Locate the cell with the specified text and output its [x, y] center coordinate. 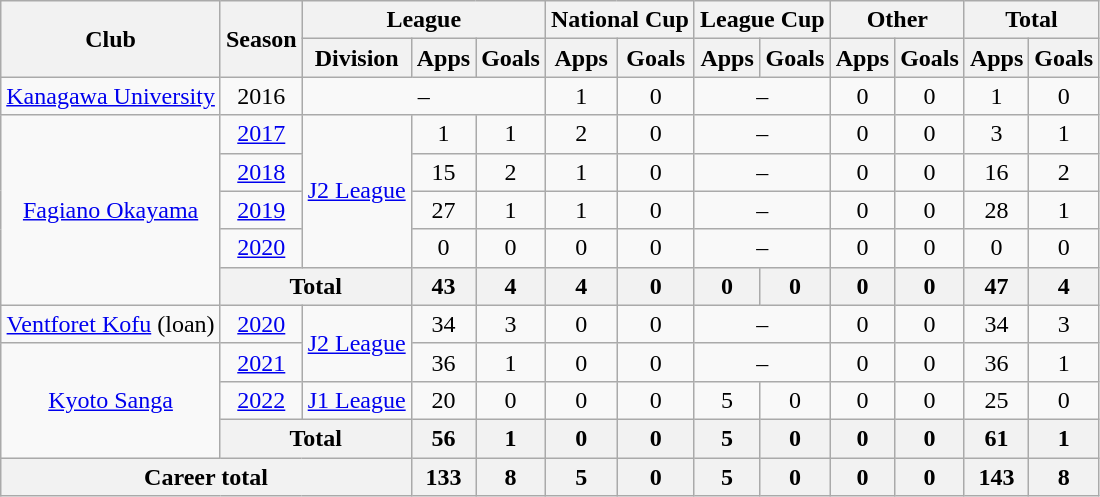
133 [443, 477]
J1 League [356, 400]
Kyoto Sanga [111, 400]
League [424, 20]
Fagiano Okayama [111, 210]
2021 [261, 362]
Division [356, 58]
National Cup [620, 20]
Career total [206, 477]
25 [996, 400]
2022 [261, 400]
Ventforet Kofu (loan) [111, 324]
15 [443, 172]
20 [443, 400]
Other [897, 20]
47 [996, 286]
League Cup [762, 20]
143 [996, 477]
61 [996, 438]
43 [443, 286]
2019 [261, 210]
2018 [261, 172]
2016 [261, 96]
Club [111, 39]
16 [996, 172]
56 [443, 438]
27 [443, 210]
Season [261, 39]
Kanagawa University [111, 96]
28 [996, 210]
2017 [261, 134]
